Pinpoint the cell where the given text exists, returning its (X, Y) midpoint coordinate. 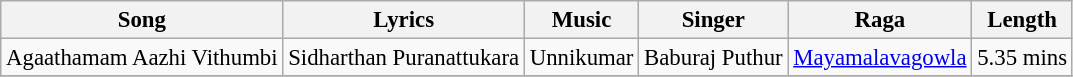
Sidharthan Puranattukara (404, 58)
Music (581, 20)
5.35 mins (1022, 58)
Unnikumar (581, 58)
Song (142, 20)
Mayamalavagowla (880, 58)
Agaathamam Aazhi Vithumbi (142, 58)
Lyrics (404, 20)
Singer (714, 20)
Length (1022, 20)
Raga (880, 20)
Baburaj Puthur (714, 58)
